For the text-containing cell, return its midpoint in (X, Y) coordinate format. 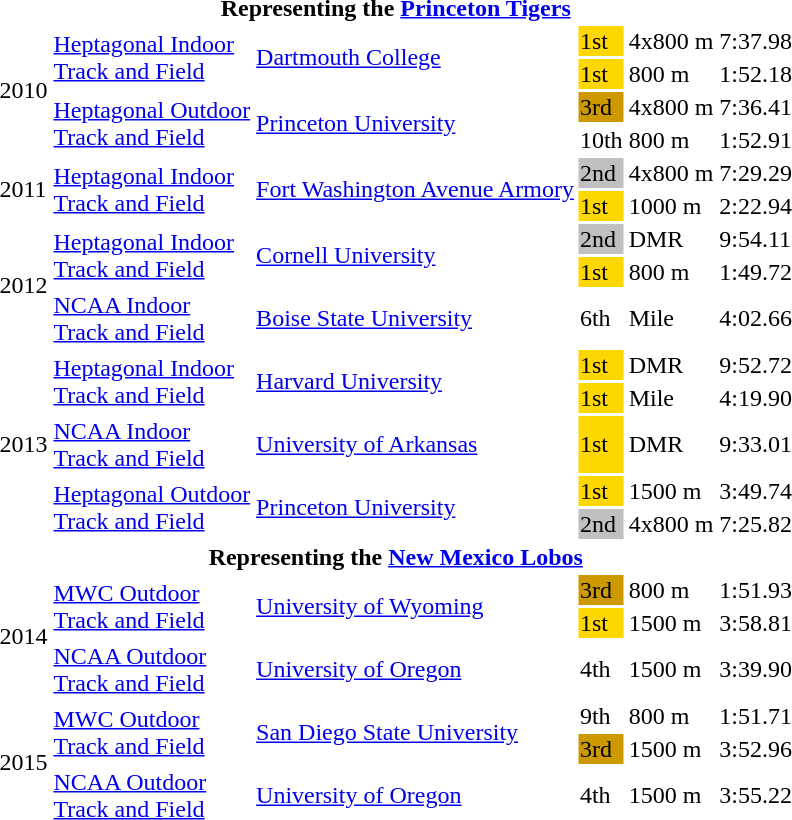
Harvard University (416, 382)
NCAA OutdoorTrack and Field (152, 670)
Boise State University (416, 318)
10th (601, 140)
Cornell University (416, 256)
University of Arkansas (416, 444)
1000 m (671, 206)
San Diego State University (416, 732)
9th (601, 716)
University of Oregon (416, 670)
6th (601, 318)
4th (601, 670)
Dartmouth College (416, 58)
University of Wyoming (416, 606)
Fort Washington Avenue Armory (416, 190)
